For the text-containing cell, return its midpoint in (X, Y) coordinate format. 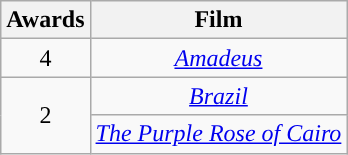
The Purple Rose of Cairo (218, 134)
4 (46, 58)
2 (46, 115)
Amadeus (218, 58)
Brazil (218, 96)
Awards (46, 20)
Film (218, 20)
